Search for the cell housing the specified text and yield its (x, y) center coordinate. 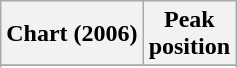
Chart (2006) (72, 34)
Peak position (189, 34)
